Determine the (x, y) coordinate at the center of the cell enclosing the given text.  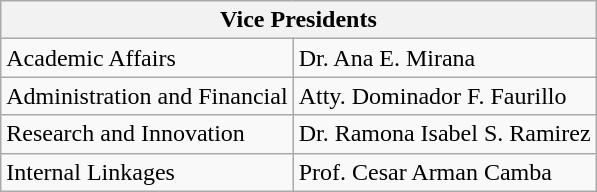
Internal Linkages (147, 172)
Dr. Ana E. Mirana (444, 58)
Dr. Ramona Isabel S. Ramirez (444, 134)
Academic Affairs (147, 58)
Atty. Dominador F. Faurillo (444, 96)
Administration and Financial (147, 96)
Vice Presidents (298, 20)
Research and Innovation (147, 134)
Prof. Cesar Arman Camba (444, 172)
